Detect which cell encompasses the target text, then output its [X, Y] center coordinate. 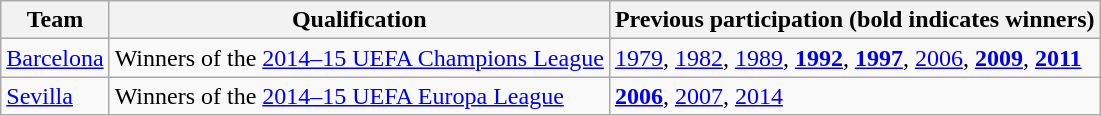
1979, 1982, 1989, 1992, 1997, 2006, 2009, 2011 [854, 58]
Qualification [359, 20]
Barcelona [55, 58]
Team [55, 20]
Winners of the 2014–15 UEFA Champions League [359, 58]
Previous participation (bold indicates winners) [854, 20]
2006, 2007, 2014 [854, 96]
Winners of the 2014–15 UEFA Europa League [359, 96]
Sevilla [55, 96]
